For the text-containing cell, return its midpoint in [x, y] coordinate format. 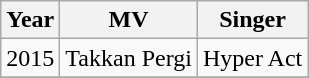
2015 [30, 58]
Year [30, 20]
Singer [252, 20]
Hyper Act [252, 58]
MV [129, 20]
Takkan Pergi [129, 58]
